Extract the (X, Y) coordinate from the center of the cell holding the provided text.  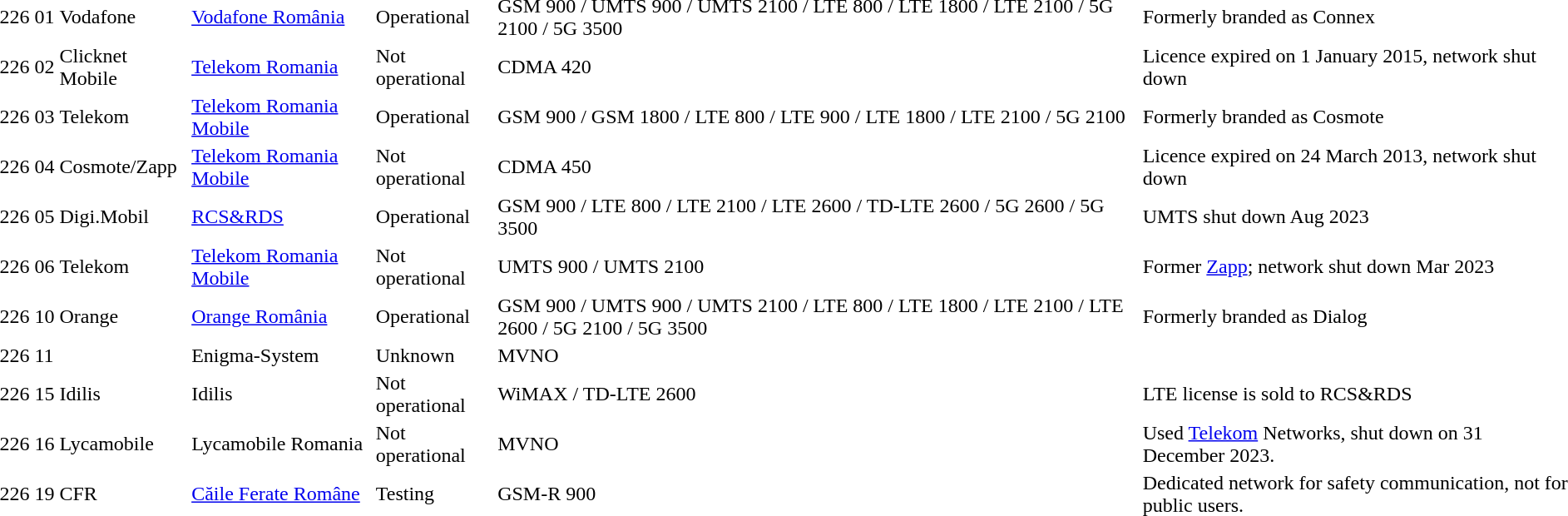
Telekom Romania (281, 67)
11 (45, 355)
GSM 900 / GSM 1800 / LTE 800 / LTE 900 / LTE 1800 / LTE 2100 / 5G 2100 (819, 117)
Orange România (281, 316)
GSM 900 / LTE 800 / LTE 2100 / LTE 2600 / TD-LTE 2600 / 5G 2600 / 5G 3500 (819, 216)
RCS&RDS (281, 216)
WiMAX / TD-LTE 2600 (819, 394)
Digi.Mobil (123, 216)
15 (45, 394)
06 (45, 266)
CDMA 420 (819, 67)
Clicknet Mobile (123, 67)
04 (45, 166)
Cosmote/Zapp (123, 166)
Orange (123, 316)
02 (45, 67)
16 (45, 444)
CDMA 450 (819, 166)
Enigma-System (281, 355)
UMTS 900 / UMTS 2100 (819, 266)
Unknown (434, 355)
GSM 900 / UMTS 900 / UMTS 2100 / LTE 800 / LTE 1800 / LTE 2100 / LTE 2600 / 5G 2100 / 5G 3500 (819, 316)
Lycamobile (123, 444)
10 (45, 316)
Lycamobile Romania (281, 444)
03 (45, 117)
05 (45, 216)
